Search for the cell housing the specified text and yield its [x, y] center coordinate. 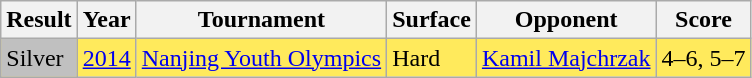
Silver [39, 58]
Tournament [261, 20]
Kamil Majchrzak [566, 58]
2014 [106, 58]
4–6, 5–7 [704, 58]
Result [39, 20]
Opponent [566, 20]
Score [704, 20]
Hard [432, 58]
Year [106, 20]
Nanjing Youth Olympics [261, 58]
Surface [432, 20]
